Capture the cell that displays the provided text and extract its [x, y] central coordinate. 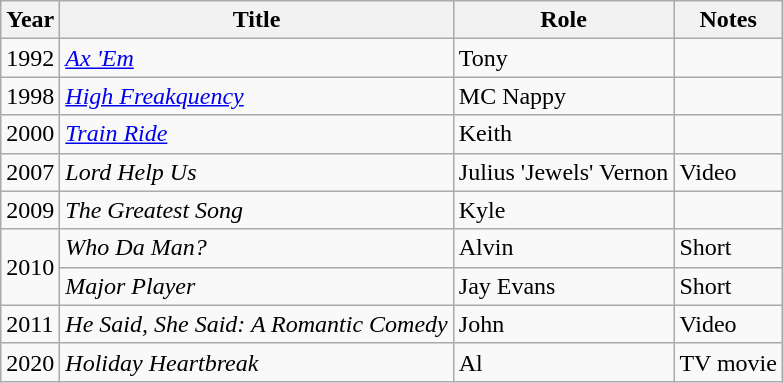
Julius 'Jewels' Vernon [564, 172]
Train Ride [256, 134]
Notes [728, 20]
Keith [564, 134]
1992 [30, 58]
Kyle [564, 210]
2020 [30, 362]
Lord Help Us [256, 172]
2007 [30, 172]
Ax 'Em [256, 58]
Year [30, 20]
John [564, 324]
Tony [564, 58]
2011 [30, 324]
2010 [30, 267]
Holiday Heartbreak [256, 362]
2009 [30, 210]
Role [564, 20]
2000 [30, 134]
Al [564, 362]
Title [256, 20]
1998 [30, 96]
The Greatest Song [256, 210]
Who Da Man? [256, 248]
High Freakquency [256, 96]
TV movie [728, 362]
He Said, She Said: A Romantic Comedy [256, 324]
Alvin [564, 248]
Jay Evans [564, 286]
Major Player [256, 286]
MC Nappy [564, 96]
